Output the (x, y) coordinate of the center of the cell containing the given text.  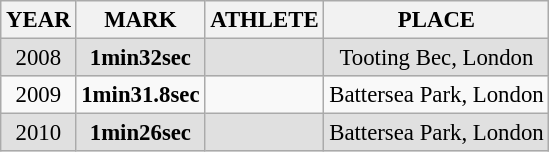
Tooting Bec, London (436, 58)
MARK (140, 20)
ATHLETE (264, 20)
2009 (38, 95)
2010 (38, 133)
YEAR (38, 20)
PLACE (436, 20)
1min32sec (140, 58)
1min31.8sec (140, 95)
2008 (38, 58)
1min26sec (140, 133)
